Provide the [x, y] coordinate of the cell's center where the given text is located.  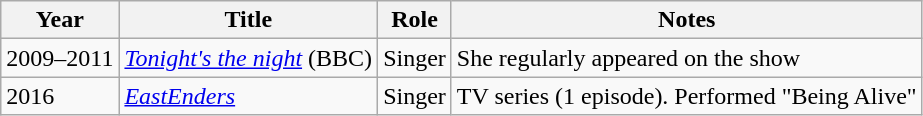
EastEnders [248, 96]
2009–2011 [60, 58]
Notes [686, 20]
Year [60, 20]
She regularly appeared on the show [686, 58]
Title [248, 20]
Tonight's the night (BBC) [248, 58]
2016 [60, 96]
Role [415, 20]
TV series (1 episode). Performed "Being Alive" [686, 96]
